Return [x, y] of the center of cell containing provided text 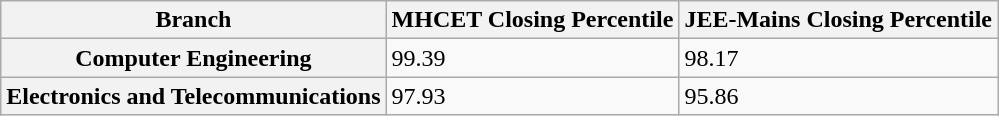
99.39 [532, 58]
95.86 [838, 96]
JEE-Mains Closing Percentile [838, 20]
Electronics and Telecommunications [194, 96]
Branch [194, 20]
MHCET Closing Percentile [532, 20]
Computer Engineering [194, 58]
98.17 [838, 58]
97.93 [532, 96]
